Return the [x, y] coordinate for the center point of the cell that contains the specified text.  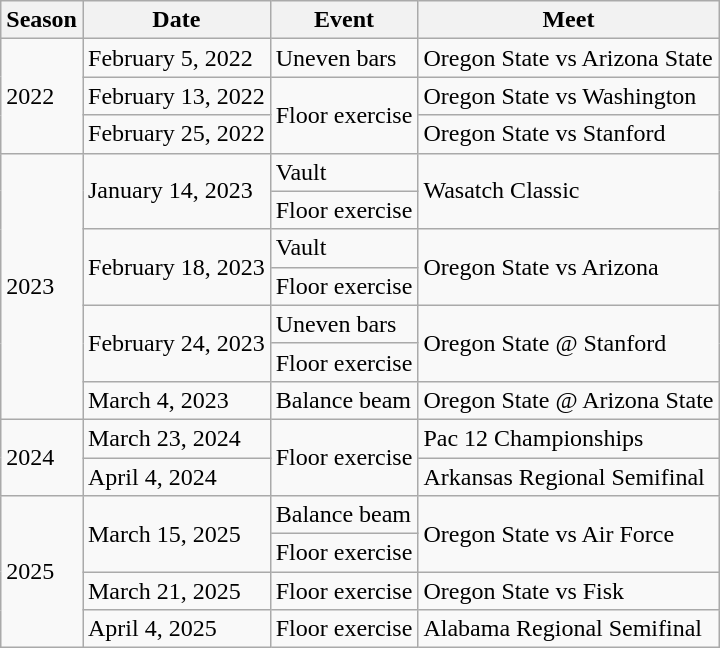
2022 [42, 96]
Oregon State vs Arizona [568, 267]
Alabama Regional Semifinal [568, 629]
February 25, 2022 [176, 134]
Pac 12 Championships [568, 438]
February 18, 2023 [176, 267]
2024 [42, 457]
Oregon State vs Air Force [568, 534]
March 21, 2025 [176, 591]
2025 [42, 572]
Season [42, 20]
Arkansas Regional Semifinal [568, 477]
Meet [568, 20]
March 4, 2023 [176, 400]
2023 [42, 286]
March 15, 2025 [176, 534]
Oregon State vs Arizona State [568, 58]
January 14, 2023 [176, 191]
Oregon State vs Washington [568, 96]
February 24, 2023 [176, 343]
Oregon State vs Stanford [568, 134]
Oregon State @ Stanford [568, 343]
February 5, 2022 [176, 58]
Oregon State vs Fisk [568, 591]
Oregon State @ Arizona State [568, 400]
Wasatch Classic [568, 191]
February 13, 2022 [176, 96]
April 4, 2024 [176, 477]
March 23, 2024 [176, 438]
Event [344, 20]
April 4, 2025 [176, 629]
Date [176, 20]
